For the text-containing cell, return its midpoint in (X, Y) coordinate format. 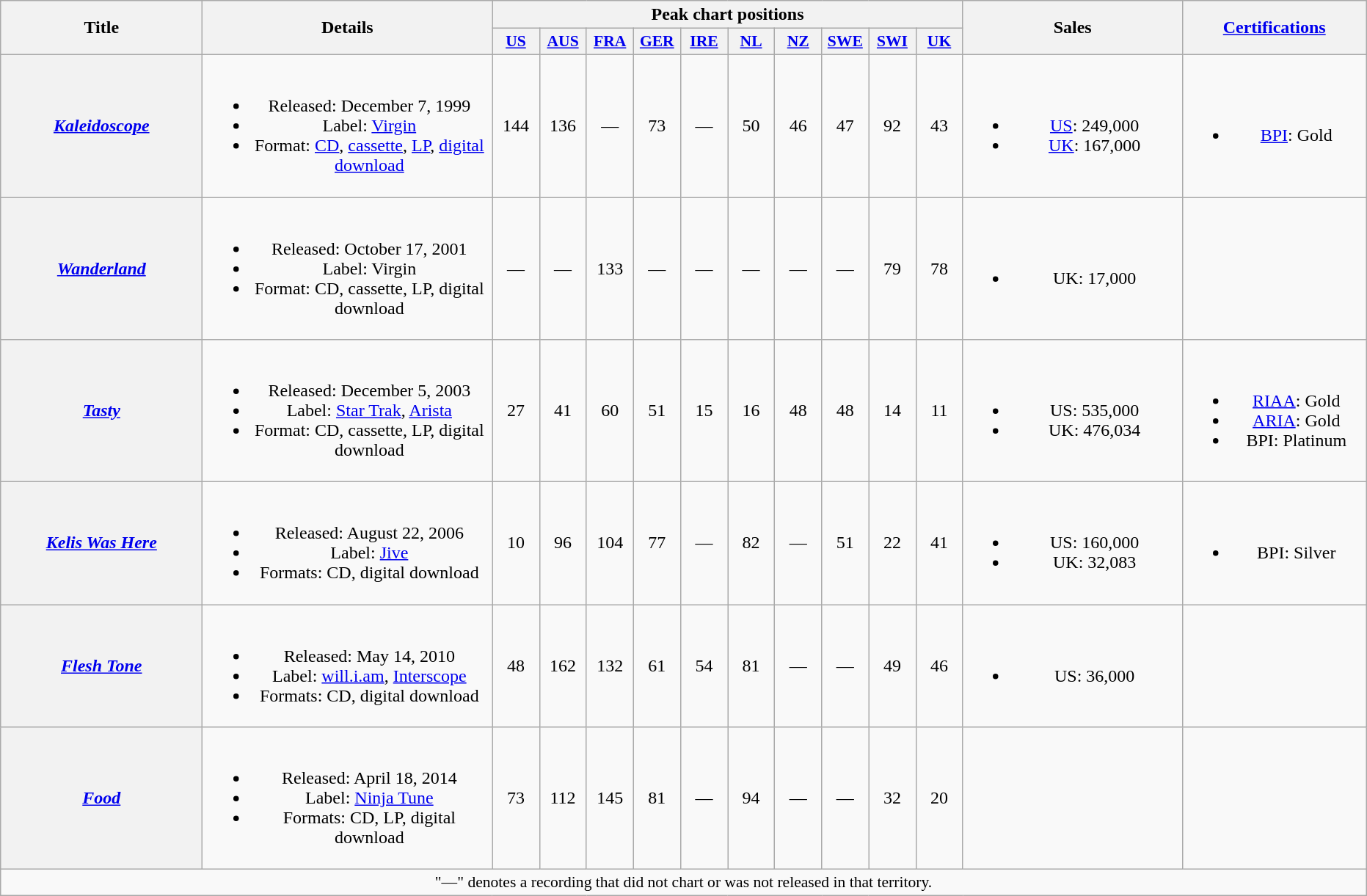
"—" denotes a recording that did not chart or was not released in that territory. (684, 883)
Peak chart positions (728, 15)
Details (348, 28)
Food (101, 798)
77 (657, 543)
16 (751, 411)
US (516, 42)
15 (704, 411)
US: 249,000UK: 167,000 (1073, 125)
UK: 17,000 (1073, 268)
BPI: Gold (1274, 125)
32 (892, 798)
92 (892, 125)
Released: August 22, 2006Label: JiveFormats: CD, digital download (348, 543)
47 (845, 125)
10 (516, 543)
144 (516, 125)
Flesh Tone (101, 666)
SWE (845, 42)
132 (610, 666)
Kelis Was Here (101, 543)
112 (563, 798)
79 (892, 268)
Wanderland (101, 268)
22 (892, 543)
US: 160,000UK: 32,083 (1073, 543)
82 (751, 543)
11 (939, 411)
GER (657, 42)
Released: December 7, 1999Label: VirginFormat: CD, cassette, LP, digital download (348, 125)
136 (563, 125)
94 (751, 798)
104 (610, 543)
NZ (798, 42)
49 (892, 666)
US: 36,000 (1073, 666)
US: 535,000UK: 476,034 (1073, 411)
BPI: Silver (1274, 543)
133 (610, 268)
43 (939, 125)
Released: April 18, 2014Label: Ninja TuneFormats: CD, LP, digital download (348, 798)
Released: May 14, 2010Label: will.i.am, InterscopeFormats: CD, digital download (348, 666)
96 (563, 543)
20 (939, 798)
RIAA: GoldARIA: GoldBPI: Platinum (1274, 411)
IRE (704, 42)
50 (751, 125)
AUS (563, 42)
Kaleidoscope (101, 125)
Released: December 5, 2003Label: Star Trak, AristaFormat: CD, cassette, LP, digital download (348, 411)
61 (657, 666)
Certifications (1274, 28)
SWI (892, 42)
78 (939, 268)
Tasty (101, 411)
FRA (610, 42)
Sales (1073, 28)
NL (751, 42)
UK (939, 42)
145 (610, 798)
54 (704, 666)
162 (563, 666)
14 (892, 411)
Released: October 17, 2001Label: VirginFormat: CD, cassette, LP, digital download (348, 268)
60 (610, 411)
27 (516, 411)
Title (101, 28)
